Search for the cell housing the specified text and yield its (x, y) center coordinate. 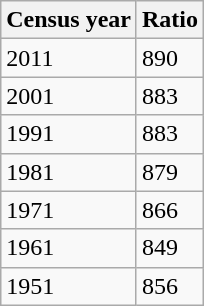
879 (170, 172)
1961 (69, 248)
849 (170, 248)
1981 (69, 172)
866 (170, 210)
1971 (69, 210)
2001 (69, 96)
890 (170, 58)
856 (170, 286)
Ratio (170, 20)
1991 (69, 134)
Census year (69, 20)
2011 (69, 58)
1951 (69, 286)
